Return (x, y) of the center of cell containing provided text 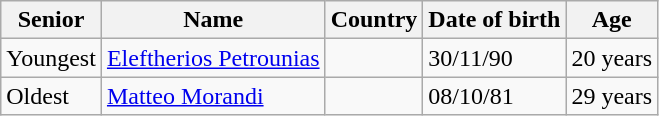
08/10/81 (494, 96)
Matteo Morandi (213, 96)
Date of birth (494, 20)
Eleftherios Petrounias (213, 58)
29 years (612, 96)
Age (612, 20)
Oldest (52, 96)
30/11/90 (494, 58)
Youngest (52, 58)
20 years (612, 58)
Name (213, 20)
Country (374, 20)
Senior (52, 20)
